Output the [x, y] coordinate of the center of the cell containing the given text.  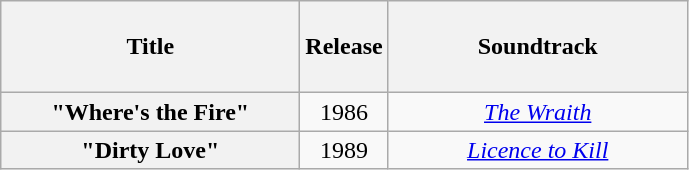
The Wraith [538, 112]
1986 [344, 112]
1989 [344, 150]
"Dirty Love" [150, 150]
Licence to Kill [538, 150]
Release [344, 47]
Soundtrack [538, 47]
Title [150, 47]
"Where's the Fire" [150, 112]
